Scan for the cell matching the given text and deliver its (X, Y) coordinate at center. 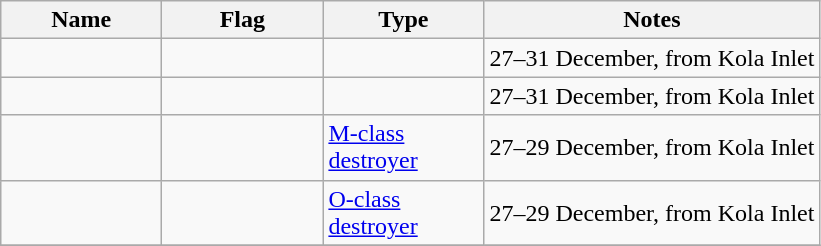
Notes (652, 20)
Flag (242, 20)
O-class destroyer (404, 212)
Name (82, 20)
M-class destroyer (404, 148)
Type (404, 20)
